Output the [x, y] coordinate of the center of the cell containing the given text.  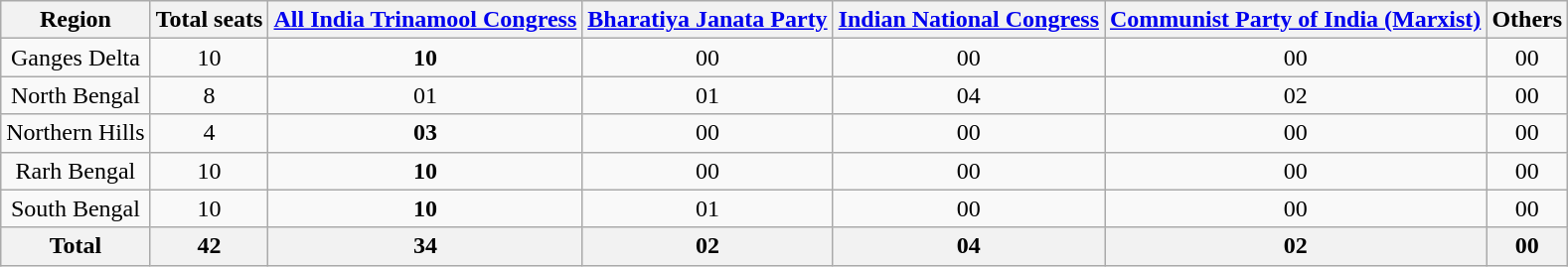
South Bengal [76, 208]
03 [425, 133]
Total seats [209, 20]
42 [209, 246]
Others [1527, 20]
Northern Hills [76, 133]
4 [209, 133]
34 [425, 246]
North Bengal [76, 95]
Communist Party of India (Marxist) [1296, 20]
Total [76, 246]
Bharatiya Janata Party [707, 20]
Indian National Congress [968, 20]
Region [76, 20]
Ganges Delta [76, 58]
Rarh Bengal [76, 171]
8 [209, 95]
All India Trinamool Congress [425, 20]
